Provide the [X, Y] coordinate of the cell's center where the given text is located.  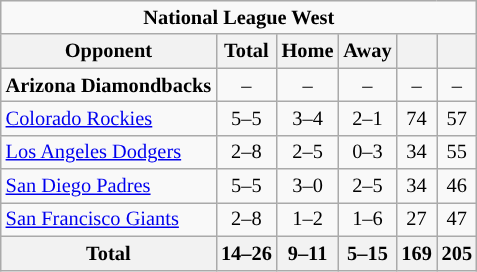
San Francisco Giants [108, 219]
Away [367, 51]
Colorado Rockies [108, 118]
3–0 [308, 186]
0–3 [367, 152]
Home [308, 51]
9–11 [308, 253]
27 [416, 219]
1–6 [367, 219]
1–2 [308, 219]
55 [457, 152]
46 [457, 186]
San Diego Padres [108, 186]
57 [457, 118]
205 [457, 253]
3–4 [308, 118]
2–1 [367, 118]
National League West [239, 17]
Arizona Diamondbacks [108, 85]
47 [457, 219]
Los Angeles Dodgers [108, 152]
14–26 [246, 253]
5–15 [367, 253]
74 [416, 118]
169 [416, 253]
Opponent [108, 51]
